Identify which cell holds the provided text, then report its (x, y) central coordinate. 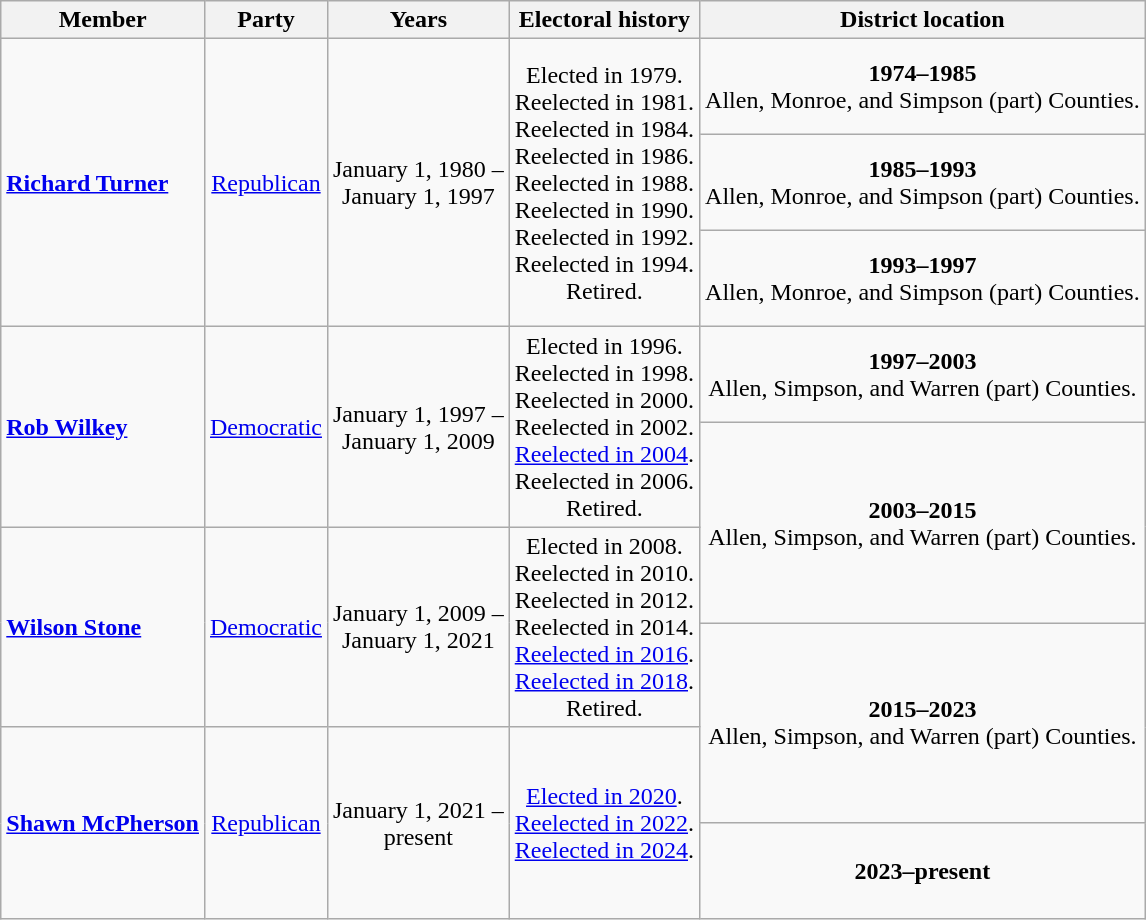
Rob Wilkey (103, 427)
2023–present (923, 871)
Member (103, 20)
2003–2015Allen, Simpson, and Warren (part) Counties. (923, 523)
1993–1997Allen, Monroe, and Simpson (part) Counties. (923, 279)
January 1, 2021 –present (418, 823)
Elected in 1996.Reelected in 1998.Reelected in 2000.Reelected in 2002.Reelected in 2004.Reelected in 2006.Retired. (604, 427)
1985–1993Allen, Monroe, and Simpson (part) Counties. (923, 183)
January 1, 1997 –January 1, 2009 (418, 427)
1997–2003Allen, Simpson, and Warren (part) Counties. (923, 375)
Elected in 2020.Reelected in 2022.Reelected in 2024. (604, 823)
Richard Turner (103, 183)
January 1, 1980 –January 1, 1997 (418, 183)
Wilson Stone (103, 627)
Party (266, 20)
1974–1985Allen, Monroe, and Simpson (part) Counties. (923, 87)
Electoral history (604, 20)
January 1, 2009 –January 1, 2021 (418, 627)
Shawn McPherson (103, 823)
2015–2023Allen, Simpson, and Warren (part) Counties. (923, 723)
Elected in 2008.Reelected in 2010.Reelected in 2012.Reelected in 2014.Reelected in 2016.Reelected in 2018.Retired. (604, 627)
District location (923, 20)
Years (418, 20)
